Output the (X, Y) coordinate of the center of the cell containing the given text.  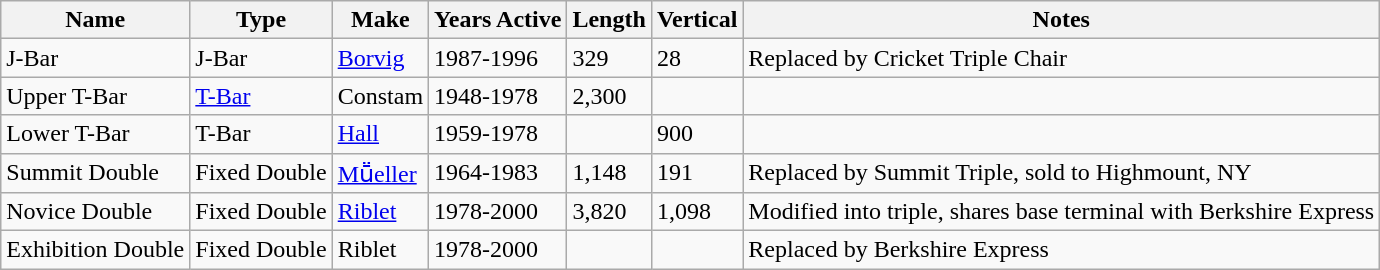
Years Active (498, 20)
Length (609, 20)
Exhibition Double (96, 250)
1,148 (609, 173)
Hall (380, 134)
Mṻeller (380, 173)
Make (380, 20)
Constam (380, 96)
1,098 (696, 212)
Modified into triple, shares base terminal with Berkshire Express (1062, 212)
Upper T-Bar (96, 96)
1964-1983 (498, 173)
Replaced by Summit Triple, sold to Highmount, NY (1062, 173)
1987-1996 (498, 58)
Lower T-Bar (96, 134)
Borvig (380, 58)
1959-1978 (498, 134)
3,820 (609, 212)
Novice Double (96, 212)
Name (96, 20)
Type (261, 20)
Notes (1062, 20)
2,300 (609, 96)
Vertical (696, 20)
1948-1978 (498, 96)
329 (609, 58)
Summit Double (96, 173)
191 (696, 173)
900 (696, 134)
Replaced by Berkshire Express (1062, 250)
Replaced by Cricket Triple Chair (1062, 58)
28 (696, 58)
